Extract the (x, y) coordinate from the center of the cell holding the provided text.  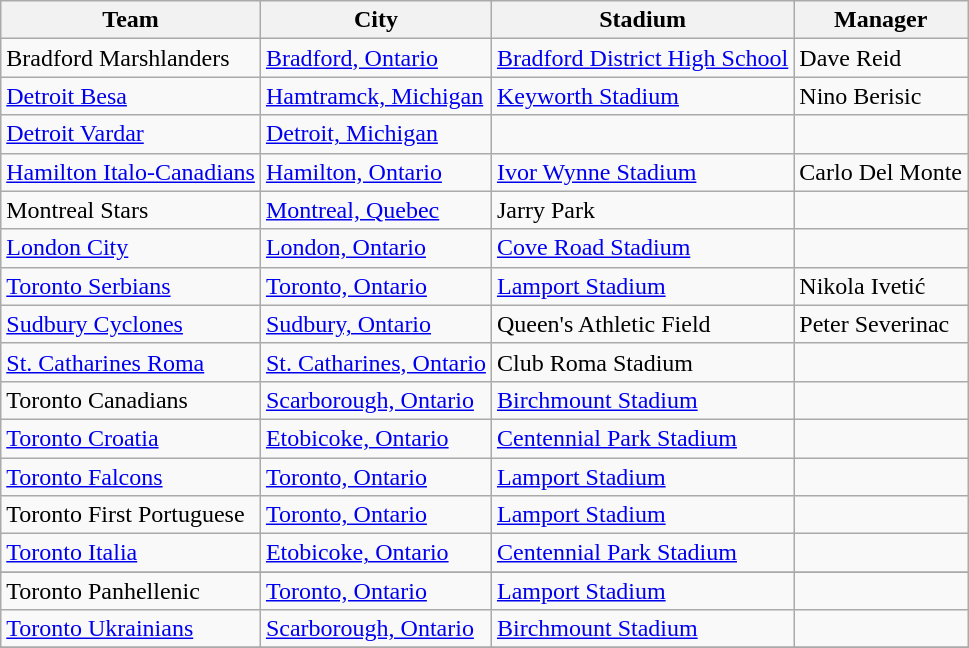
Toronto Italia (131, 553)
Nino Berisic (881, 96)
Cove Road Stadium (642, 248)
Hamtramck, Michigan (376, 96)
Stadium (642, 20)
Toronto Falcons (131, 477)
Carlo Del Monte (881, 172)
Toronto First Portuguese (131, 515)
Nikola Ivetić (881, 286)
Dave Reid (881, 58)
Montreal, Quebec (376, 210)
Detroit, Michigan (376, 134)
London, Ontario (376, 248)
Toronto Serbians (131, 286)
Hamilton, Ontario (376, 172)
Bradford Marshlanders (131, 58)
Toronto Ukrainians (131, 629)
Manager (881, 20)
Toronto Panhellenic (131, 591)
Team (131, 20)
Sudbury, Ontario (376, 324)
St. Catharines, Ontario (376, 362)
Bradford, Ontario (376, 58)
Detroit Vardar (131, 134)
Toronto Canadians (131, 400)
Sudbury Cyclones (131, 324)
Bradford District High School (642, 58)
Montreal Stars (131, 210)
St. Catharines Roma (131, 362)
City (376, 20)
Detroit Besa (131, 96)
Club Roma Stadium (642, 362)
Ivor Wynne Stadium (642, 172)
Hamilton Italo-Canadians (131, 172)
Peter Severinac (881, 324)
Keyworth Stadium (642, 96)
Toronto Croatia (131, 438)
Queen's Athletic Field (642, 324)
Jarry Park (642, 210)
London City (131, 248)
